Provide the [x, y] coordinate of the cell's center where the given text is located.  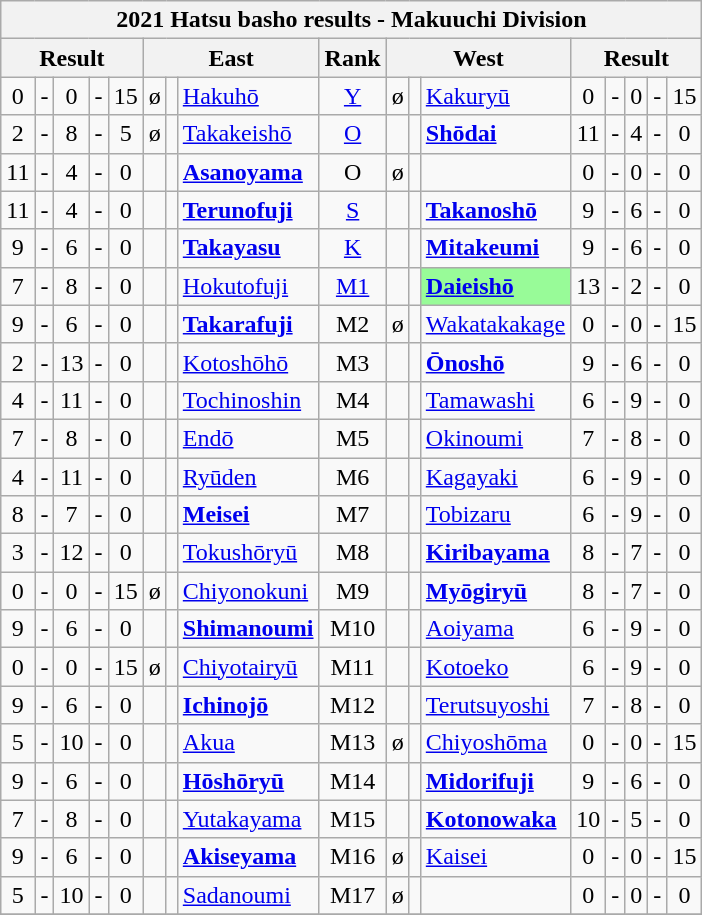
Tobizaru [495, 515]
M8 [352, 553]
Kaisei [495, 857]
Takakeishō [248, 134]
Okinoumi [495, 438]
Takarafuji [248, 324]
M6 [352, 477]
Kotoshōhō [248, 362]
Yutakayama [248, 819]
Sadanoumi [248, 895]
M9 [352, 591]
Chiyotairyū [248, 667]
Endō [248, 438]
M16 [352, 857]
Tochinoshin [248, 400]
S [352, 210]
M7 [352, 515]
M10 [352, 629]
Takayasu [248, 248]
M13 [352, 743]
M11 [352, 667]
Chiyoshōma [495, 743]
Y [352, 96]
Mitakeumi [495, 248]
M2 [352, 324]
Myōgiryū [495, 591]
Wakatakakage [495, 324]
East [231, 58]
Kotonowaka [495, 819]
M15 [352, 819]
Asanoyama [248, 172]
Tokushōryū [248, 553]
M1 [352, 286]
Ryūden [248, 477]
Shōdai [495, 134]
Akiseyama [248, 857]
M17 [352, 895]
Hakuhō [248, 96]
Midorifuji [495, 781]
K [352, 248]
2021 Hatsu basho results - Makuuchi Division [352, 20]
Akua [248, 743]
Kakuryū [495, 96]
M14 [352, 781]
3 [18, 553]
Ichinojō [248, 705]
Kotoeko [495, 667]
Shimanoumi [248, 629]
Chiyonokuni [248, 591]
Terunofuji [248, 210]
Kagayaki [495, 477]
Tamawashi [495, 400]
Ōnoshō [495, 362]
12 [72, 553]
Takanoshō [495, 210]
M3 [352, 362]
Hokutofuji [248, 286]
Hōshōryū [248, 781]
Meisei [248, 515]
Terutsuyoshi [495, 705]
Rank [352, 58]
Daieishō [495, 286]
M4 [352, 400]
Kiribayama [495, 553]
West [478, 58]
M5 [352, 438]
M12 [352, 705]
Aoiyama [495, 629]
